Capture the cell that displays the provided text and extract its (x, y) central coordinate. 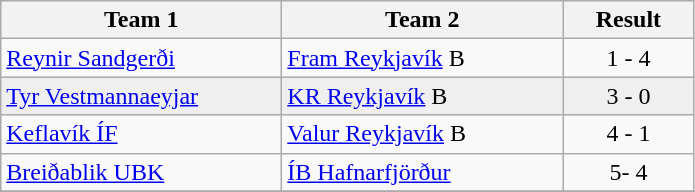
Team 1 (142, 20)
5- 4 (628, 172)
Breiðablik UBK (142, 172)
Result (628, 20)
4 - 1 (628, 134)
1 - 4 (628, 58)
Valur Reykjavík B (422, 134)
ÍB Hafnarfjörður (422, 172)
3 - 0 (628, 96)
Fram Reykjavík B (422, 58)
Team 2 (422, 20)
Tyr Vestmannaeyjar (142, 96)
Reynir Sandgerði (142, 58)
Keflavík ÍF (142, 134)
KR Reykjavík B (422, 96)
